Find where the given text appears and provide that cell's center as (x, y) coordinate. 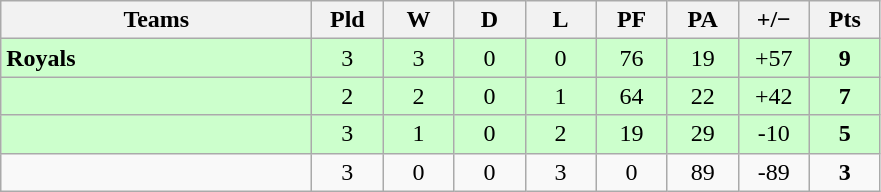
+42 (774, 96)
W (418, 20)
7 (844, 96)
76 (632, 58)
Pld (348, 20)
L (560, 20)
+/− (774, 20)
22 (702, 96)
29 (702, 134)
D (490, 20)
+57 (774, 58)
PF (632, 20)
9 (844, 58)
Teams (156, 20)
PA (702, 20)
Royals (156, 58)
64 (632, 96)
-89 (774, 172)
5 (844, 134)
Pts (844, 20)
-10 (774, 134)
89 (702, 172)
